Scan for the cell matching the given text and deliver its (x, y) coordinate at center. 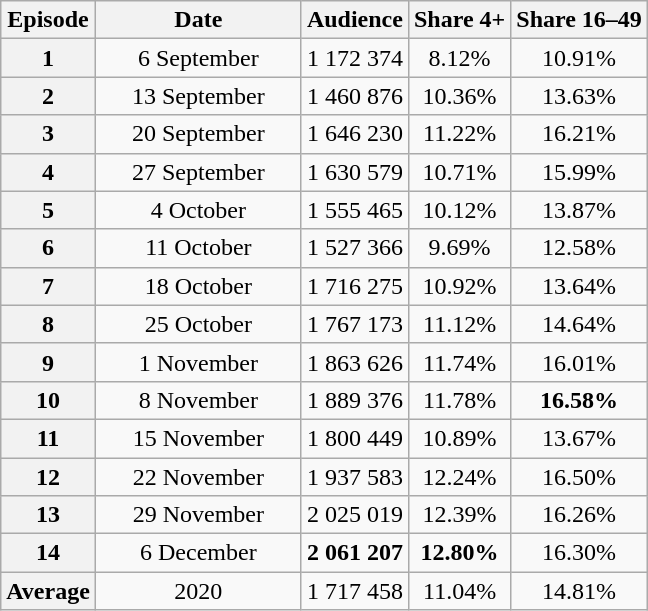
1 460 876 (354, 96)
16.21% (580, 134)
2 (48, 96)
12 (48, 477)
15.99% (580, 172)
9 (48, 362)
13.64% (580, 286)
16.50% (580, 477)
8 (48, 324)
10.89% (459, 438)
12.39% (459, 515)
12.58% (580, 248)
1 863 626 (354, 362)
1 646 230 (354, 134)
10 (48, 400)
10.12% (459, 210)
2020 (198, 591)
14.64% (580, 324)
2 025 019 (354, 515)
11.22% (459, 134)
Date (198, 20)
13 (48, 515)
12.24% (459, 477)
4 (48, 172)
10.36% (459, 96)
25 October (198, 324)
1 November (198, 362)
14 (48, 553)
8 November (198, 400)
29 November (198, 515)
1 172 374 (354, 58)
5 (48, 210)
1 767 173 (354, 324)
13 September (198, 96)
1 937 583 (354, 477)
9.69% (459, 248)
1 716 275 (354, 286)
20 September (198, 134)
1 717 458 (354, 591)
11.12% (459, 324)
3 (48, 134)
Share 4+ (459, 20)
7 (48, 286)
6 (48, 248)
1 (48, 58)
14.81% (580, 591)
1 555 465 (354, 210)
16.26% (580, 515)
10.71% (459, 172)
1 527 366 (354, 248)
6 December (198, 553)
4 October (198, 210)
12.80% (459, 553)
15 November (198, 438)
Audience (354, 20)
18 October (198, 286)
13.63% (580, 96)
11 October (198, 248)
Episode (48, 20)
16.30% (580, 553)
11.04% (459, 591)
8.12% (459, 58)
1 800 449 (354, 438)
11.74% (459, 362)
6 September (198, 58)
27 September (198, 172)
11 (48, 438)
Average (48, 591)
16.01% (580, 362)
10.92% (459, 286)
1 889 376 (354, 400)
Share 16–49 (580, 20)
1 630 579 (354, 172)
13.67% (580, 438)
13.87% (580, 210)
22 November (198, 477)
16.58% (580, 400)
2 061 207 (354, 553)
10.91% (580, 58)
11.78% (459, 400)
